Identify which cell holds the provided text, then report its [X, Y] central coordinate. 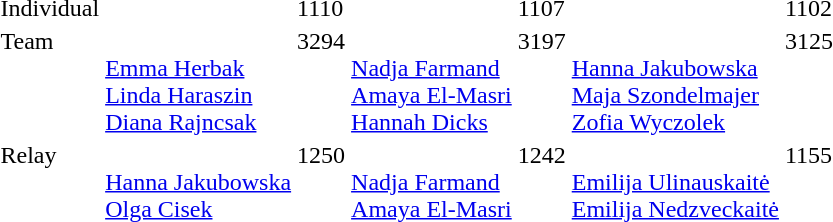
Hanna JakubowskaMaja SzondelmajerZofia Wyczolek [675, 82]
3294 [322, 82]
3197 [542, 82]
Nadja FarmandAmaya El-MasriHannah Dicks [432, 82]
Emma HerbakLinda HaraszinDiana Rajncsak [198, 82]
